Scan for the cell matching the given text and deliver its (x, y) coordinate at center. 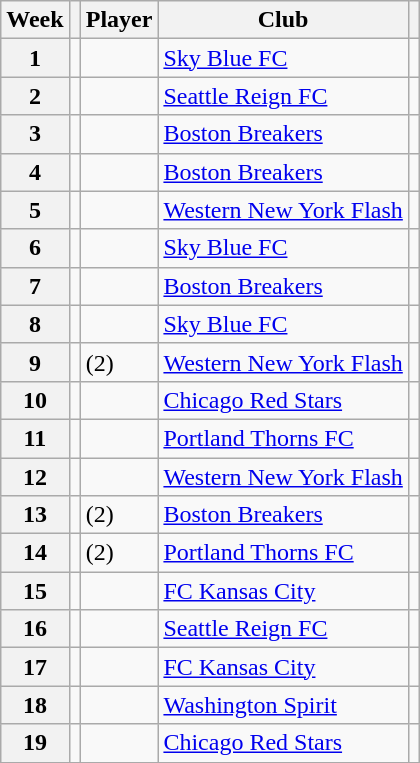
3 (35, 134)
14 (35, 553)
Washington Spirit (283, 705)
7 (35, 286)
9 (35, 362)
19 (35, 743)
4 (35, 172)
11 (35, 438)
17 (35, 667)
Club (283, 20)
Player (119, 20)
2 (35, 96)
12 (35, 477)
Week (35, 20)
18 (35, 705)
16 (35, 629)
10 (35, 400)
6 (35, 248)
15 (35, 591)
8 (35, 324)
13 (35, 515)
5 (35, 210)
1 (35, 58)
